Extract the (x, y) coordinate from the center of the cell holding the provided text.  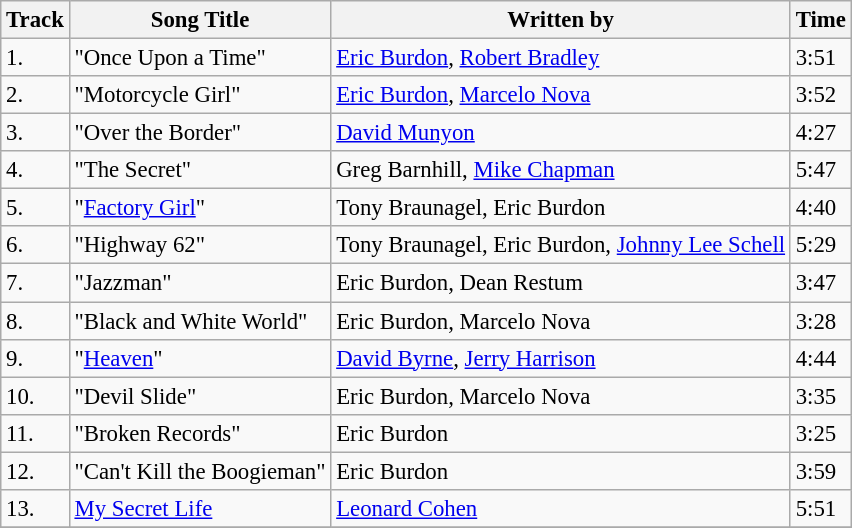
8. (35, 321)
Song Title (200, 20)
2. (35, 95)
Eric Burdon, Robert Bradley (560, 58)
David Munyon (560, 133)
David Byrne, Jerry Harrison (560, 358)
3:47 (820, 283)
9. (35, 358)
"Factory Girl" (200, 208)
Greg Barnhill, Mike Chapman (560, 170)
"Broken Records" (200, 433)
3:35 (820, 396)
Eric Burdon, Dean Restum (560, 283)
Written by (560, 20)
4:40 (820, 208)
4. (35, 170)
10. (35, 396)
"Devil Slide" (200, 396)
"Heaven" (200, 358)
My Secret Life (200, 509)
4:27 (820, 133)
"Motorcycle Girl" (200, 95)
5:47 (820, 170)
3:52 (820, 95)
5. (35, 208)
7. (35, 283)
Tony Braunagel, Eric Burdon, Johnny Lee Schell (560, 245)
3:51 (820, 58)
"Jazzman" (200, 283)
"Once Upon a Time" (200, 58)
3:28 (820, 321)
Leonard Cohen (560, 509)
Track (35, 20)
"The Secret" (200, 170)
3:59 (820, 471)
Time (820, 20)
"Over the Border" (200, 133)
6. (35, 245)
13. (35, 509)
Tony Braunagel, Eric Burdon (560, 208)
3:25 (820, 433)
3. (35, 133)
5:29 (820, 245)
12. (35, 471)
"Can't Kill the Boogieman" (200, 471)
"Black and White World" (200, 321)
"Highway 62" (200, 245)
11. (35, 433)
1. (35, 58)
4:44 (820, 358)
5:51 (820, 509)
